Locate the cell with the specified text and output its (X, Y) center coordinate. 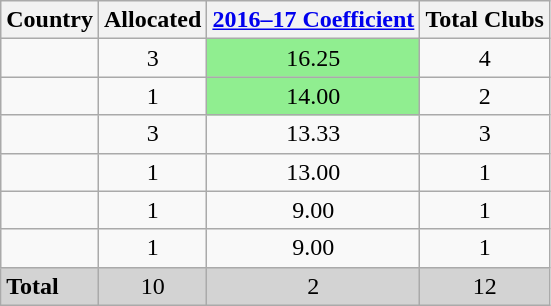
12 (485, 286)
13.33 (314, 134)
2016–17 Coefficient (314, 20)
13.00 (314, 172)
Allocated (152, 20)
16.25 (314, 58)
10 (152, 286)
Country (50, 20)
4 (485, 58)
14.00 (314, 96)
Total (50, 286)
Total Clubs (485, 20)
